Determine the (x, y) coordinate at the center of the cell enclosing the given text.  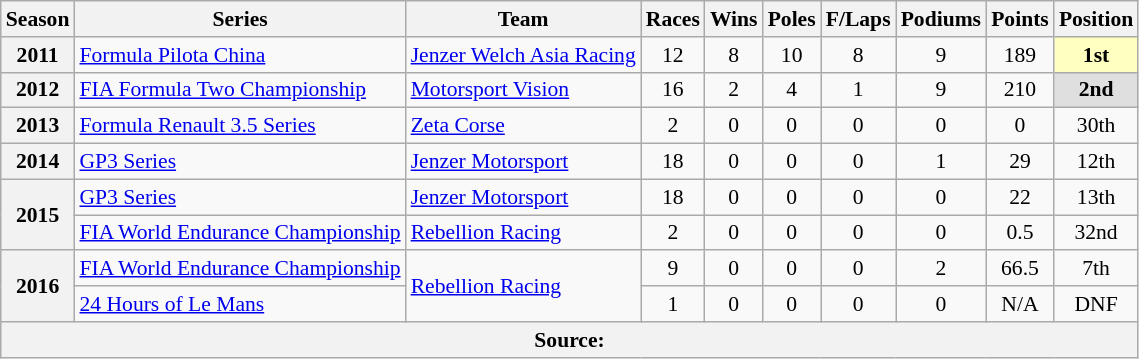
2012 (38, 90)
2016 (38, 286)
2nd (1096, 90)
Poles (792, 19)
1st (1096, 55)
Formula Pilota China (240, 55)
24 Hours of Le Mans (240, 304)
Formula Renault 3.5 Series (240, 126)
10 (792, 55)
F/Laps (858, 19)
12th (1096, 162)
Motorsport Vision (524, 90)
Series (240, 19)
Races (673, 19)
Podiums (942, 19)
4 (792, 90)
2011 (38, 55)
2014 (38, 162)
N/A (1020, 304)
30th (1096, 126)
Wins (734, 19)
12 (673, 55)
Source: (570, 340)
66.5 (1020, 269)
32nd (1096, 233)
16 (673, 90)
0.5 (1020, 233)
Season (38, 19)
2013 (38, 126)
Points (1020, 19)
DNF (1096, 304)
Zeta Corse (524, 126)
Jenzer Welch Asia Racing (524, 55)
210 (1020, 90)
Team (524, 19)
13th (1096, 197)
189 (1020, 55)
FIA Formula Two Championship (240, 90)
29 (1020, 162)
22 (1020, 197)
7th (1096, 269)
2015 (38, 214)
Position (1096, 19)
